Scan for the cell matching the given text and deliver its [x, y] coordinate at center. 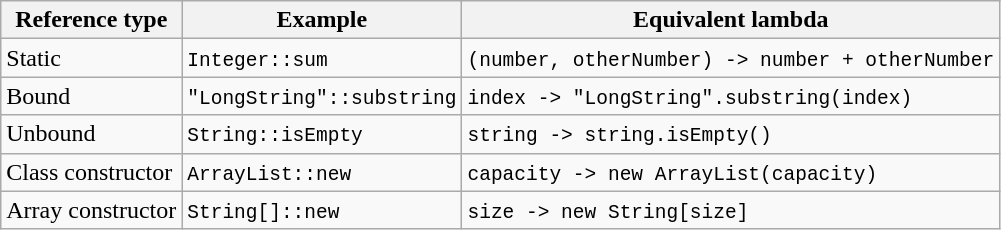
String[]::new [322, 210]
Unbound [92, 134]
size -> new String[size] [731, 210]
Integer::sum [322, 58]
(number, otherNumber) -> number + otherNumber [731, 58]
ArrayList::new [322, 172]
Array constructor [92, 210]
Example [322, 20]
String::isEmpty [322, 134]
Reference type [92, 20]
Equivalent lambda [731, 20]
Static [92, 58]
Class constructor [92, 172]
capacity -> new ArrayList(capacity) [731, 172]
string -> string.isEmpty() [731, 134]
"LongString"::substring [322, 96]
index -> "LongString".substring(index) [731, 96]
Bound [92, 96]
